Find where the given text appears and provide that cell's center as [X, Y] coordinate. 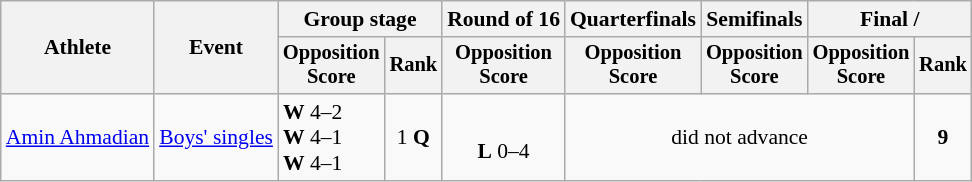
Athlete [78, 48]
Semifinals [754, 19]
Round of 16 [504, 19]
Quarterfinals [633, 19]
Boys' singles [216, 138]
Group stage [360, 19]
L 0–4 [504, 138]
Event [216, 48]
1 Q [414, 138]
W 4–2 W 4–1 W 4–1 [332, 138]
Amin Ahmadian [78, 138]
9 [943, 138]
did not advance [740, 138]
Final / [890, 19]
